Extract the (x, y) coordinate from the center of the cell holding the provided text.  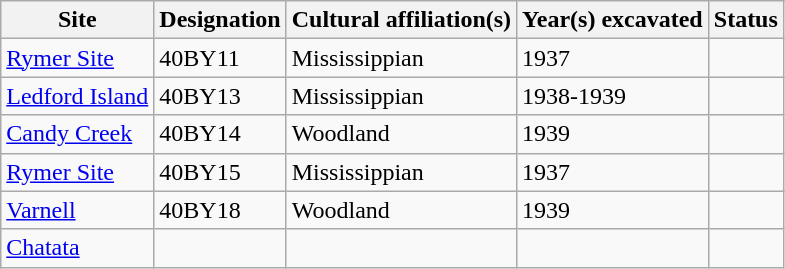
40BY15 (220, 172)
Ledford Island (78, 96)
Status (746, 20)
Candy Creek (78, 134)
Year(s) excavated (613, 20)
Varnell (78, 210)
Site (78, 20)
Designation (220, 20)
40BY14 (220, 134)
40BY18 (220, 210)
Chatata (78, 248)
40BY11 (220, 58)
Cultural affiliation(s) (401, 20)
40BY13 (220, 96)
1938-1939 (613, 96)
